Pinpoint the cell where the given text exists, returning its (X, Y) midpoint coordinate. 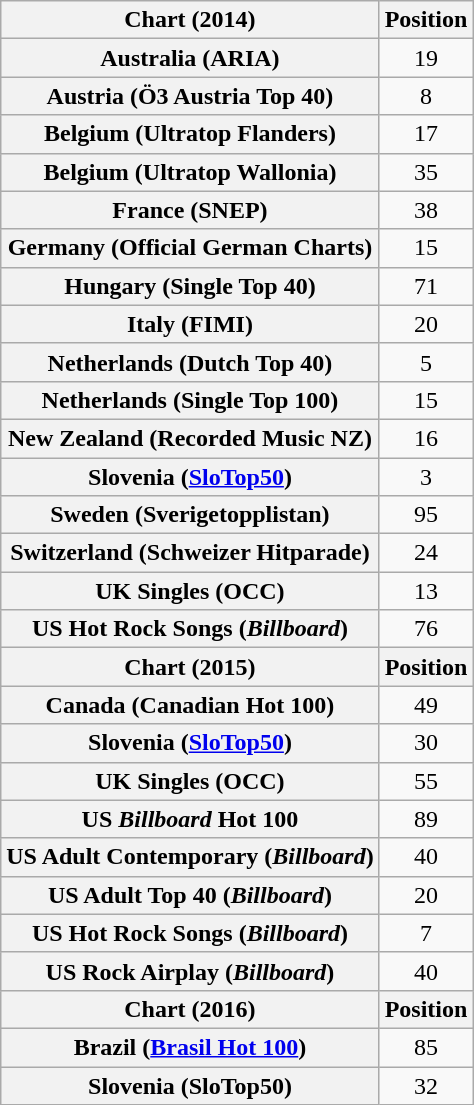
Netherlands (Single Top 100) (190, 400)
13 (426, 591)
Chart (2015) (190, 667)
US Rock Airplay (Billboard) (190, 971)
24 (426, 553)
38 (426, 210)
US Billboard Hot 100 (190, 819)
France (SNEP) (190, 210)
71 (426, 286)
49 (426, 705)
85 (426, 1047)
76 (426, 629)
89 (426, 819)
New Zealand (Recorded Music NZ) (190, 438)
Switzerland (Schweizer Hitparade) (190, 553)
8 (426, 96)
Canada (Canadian Hot 100) (190, 705)
Italy (FIMI) (190, 324)
Netherlands (Dutch Top 40) (190, 362)
30 (426, 743)
Belgium (Ultratop Flanders) (190, 134)
Chart (2014) (190, 20)
17 (426, 134)
32 (426, 1085)
Sweden (Sverigetopplistan) (190, 515)
Germany (Official German Charts) (190, 248)
95 (426, 515)
Australia (ARIA) (190, 58)
7 (426, 933)
35 (426, 172)
3 (426, 477)
Chart (2016) (190, 1009)
19 (426, 58)
Austria (Ö3 Austria Top 40) (190, 96)
5 (426, 362)
55 (426, 781)
US Adult Contemporary (Billboard) (190, 857)
16 (426, 438)
US Adult Top 40 (Billboard) (190, 895)
Belgium (Ultratop Wallonia) (190, 172)
Brazil (Brasil Hot 100) (190, 1047)
Hungary (Single Top 40) (190, 286)
